Detect which cell encompasses the target text, then output its (X, Y) center coordinate. 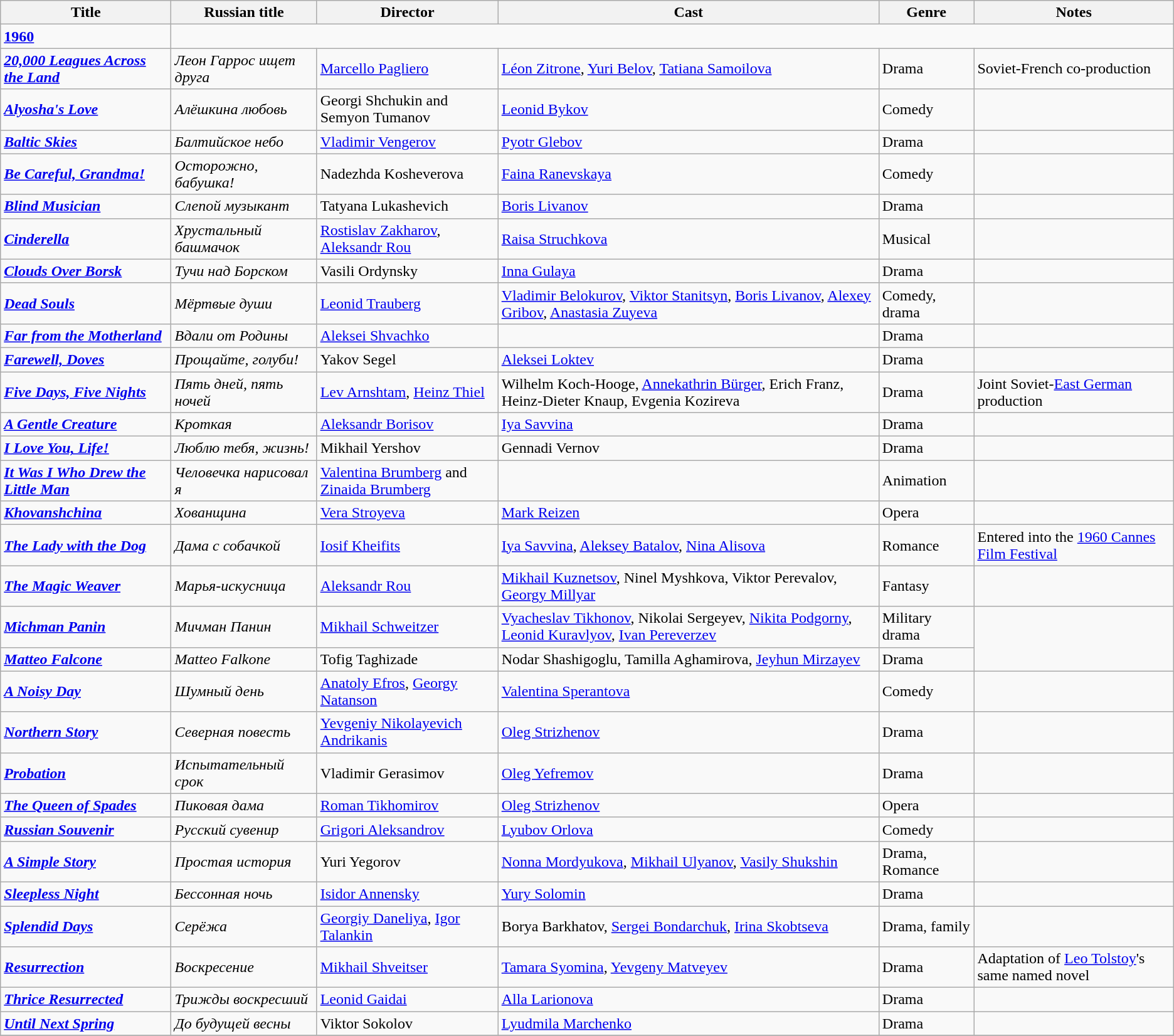
Splendid Days (86, 926)
Blind Musician (86, 206)
Animation (926, 480)
The Lady with the Dog (86, 546)
Borya Barkhatov, Sergei Bondarchuk, Irina Skobtseva (689, 926)
Matteo Falcone (86, 659)
Soviet-French co-production (1074, 69)
Raisa Struchkova (689, 238)
Oleg Yefremov (689, 773)
Faina Ranevskaya (689, 174)
Человечка нарисовал я (244, 480)
Notes (1074, 13)
Шумный день (244, 691)
1960 (86, 36)
Sleepless Night (86, 894)
Вдали от Родины (244, 336)
I Love You, Life! (86, 448)
Musical (926, 238)
Entered into the 1960 Cannes Film Festival (1074, 546)
Viktor Sokolov (408, 1023)
Grigori Aleksandrov (408, 829)
Resurrection (86, 967)
Khovanshchina (86, 513)
Балтийское небо (244, 142)
Alyosha's Love (86, 109)
Michman Panin (86, 627)
Director (408, 13)
Thrice Resurrected (86, 1000)
Осторожно, бабушка! (244, 174)
Roman Tikhomirov (408, 805)
Adaptation of Leo Tolstoy's same named novel (1074, 967)
Пиковая дама (244, 805)
Leonid Bykov (689, 109)
Mikhail Kuznetsov, Ninel Myshkova, Viktor Perevalov, Georgy Millyar (689, 586)
Boris Livanov (689, 206)
Прощайте, голуби! (244, 359)
Georgi Shchukin and Semyon Tumanov (408, 109)
Хованщина (244, 513)
Five Days, Five Nights (86, 391)
Aleksandr Borisov (408, 425)
Люблю тебя, жизнь! (244, 448)
Lyudmila Marchenko (689, 1023)
Rostislav Zakharov, Aleksandr Rou (408, 238)
Хрустальный башмачок (244, 238)
Трижды воскресший (244, 1000)
Military drama (926, 627)
Vladimir Gerasimov (408, 773)
Tamara Syomina, Yevgeny Matveyev (689, 967)
Iya Savvina (689, 425)
Probation (86, 773)
Comedy, drama (926, 304)
Mikhail Yershov (408, 448)
Слепой музыкант (244, 206)
Russian title (244, 13)
Тучи над Борском (244, 271)
Алёшкина любовь (244, 109)
Joint Soviet-East German production (1074, 391)
До будущей весны (244, 1023)
20,000 Leagues Across the Land (86, 69)
Русский сувенир (244, 829)
Серёжа (244, 926)
A Simple Story (86, 862)
Genre (926, 13)
Cinderella (86, 238)
Lyubov Orlova (689, 829)
Until Next Spring (86, 1023)
Aleksandr Rou (408, 586)
Mikhail Shveitser (408, 967)
Clouds Over Borsk (86, 271)
Yakov Segel (408, 359)
Fantasy (926, 586)
Far from the Motherland (86, 336)
Nodar Shashigoglu, Tamilla Aghamirova, Jeyhun Mirzayev (689, 659)
Leonid Trauberg (408, 304)
Georgiy Daneliya, Igor Talankin (408, 926)
It Was I Who Drew the Little Man (86, 480)
Мичман Панин (244, 627)
Baltic Skies (86, 142)
Бессонная ночь (244, 894)
Valentina Brumberg andZinaida Brumberg (408, 480)
Леон Гаррос ищет друга (244, 69)
Russian Souvenir (86, 829)
Vasili Ordynsky (408, 271)
Aleksei Shvachko (408, 336)
Léon Zitrone, Yuri Belov, Tatiana Samoilova (689, 69)
Alla Larionova (689, 1000)
Mikhail Schweitzer (408, 627)
Wilhelm Koch-Hooge, Annekathrin Bürger, Erich Franz, Heinz-Dieter Knaup, Evgenia Kozireva (689, 391)
Farewell, Doves (86, 359)
A Gentle Creature (86, 425)
Yury Solomin (689, 894)
Пять дней, пять ночей (244, 391)
Vyacheslav Tikhonov, Nikolai Sergeyev, Nikita Podgorny, Leonid Kuravlyov, Ivan Pereverzev (689, 627)
Northern Story (86, 732)
Aleksei Loktev (689, 359)
Vladimir Belokurov, Viktor Stanitsyn, Boris Livanov, Alexey Gribov, Anastasia Zuyeva (689, 304)
Iosif Kheifits (408, 546)
Leonid Gaidai (408, 1000)
Cast (689, 13)
Tatyana Lukashevich (408, 206)
Title (86, 13)
Vera Stroyeva (408, 513)
Мёртвые души (244, 304)
Lev Arnshtam, Heinz Thiel (408, 391)
Vladimir Vengerov (408, 142)
Воскресение (244, 967)
Dead Souls (86, 304)
Marcello Pagliero (408, 69)
The Queen of Spades (86, 805)
Drama, family (926, 926)
Drama, Romance (926, 862)
Mark Reizen (689, 513)
A Noisy Day (86, 691)
Дама с собачкой (244, 546)
Isidor Annensky (408, 894)
Tofig Taghizade (408, 659)
Северная повесть (244, 732)
Matteo Falkone (244, 659)
Простая история (244, 862)
Pyotr Glebov (689, 142)
Испытательный срок (244, 773)
Yevgeniy Nikolayevich Andrikanis (408, 732)
Nadezhda Kosheverova (408, 174)
Valentina Sperantova (689, 691)
Марья-искусница (244, 586)
Anatoly Efros, Georgy Natanson (408, 691)
Кроткая (244, 425)
Gennadi Vernov (689, 448)
Yuri Yegorov (408, 862)
Iya Savvina, Aleksey Batalov, Nina Alisova (689, 546)
Romance (926, 546)
Inna Gulaya (689, 271)
Nonna Mordyukova, Mikhail Ulyanov, Vasily Shukshin (689, 862)
The Magic Weaver (86, 586)
Be Careful, Grandma! (86, 174)
